Scan for the cell matching the given text and deliver its [X, Y] coordinate at center. 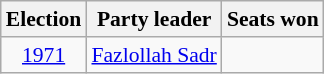
Election [44, 19]
Fazlollah Sadr [154, 55]
Seats won [273, 19]
1971 [44, 55]
Party leader [154, 19]
